Locate the cell with the specified text and output its (x, y) center coordinate. 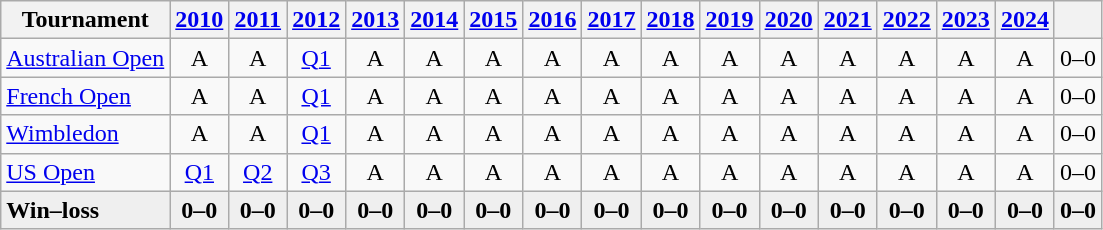
Australian Open (86, 58)
2020 (788, 20)
2013 (376, 20)
Wimbledon (86, 134)
2021 (848, 20)
2016 (552, 20)
Q2 (258, 172)
Win–loss (86, 210)
2018 (670, 20)
2023 (966, 20)
2024 (1024, 20)
2014 (434, 20)
2010 (200, 20)
2012 (316, 20)
2017 (612, 20)
2015 (494, 20)
Tournament (86, 20)
2019 (730, 20)
US Open (86, 172)
2022 (906, 20)
French Open (86, 96)
Q3 (316, 172)
2011 (258, 20)
